Return the (X, Y) coordinate for the center point of the cell that contains the specified text.  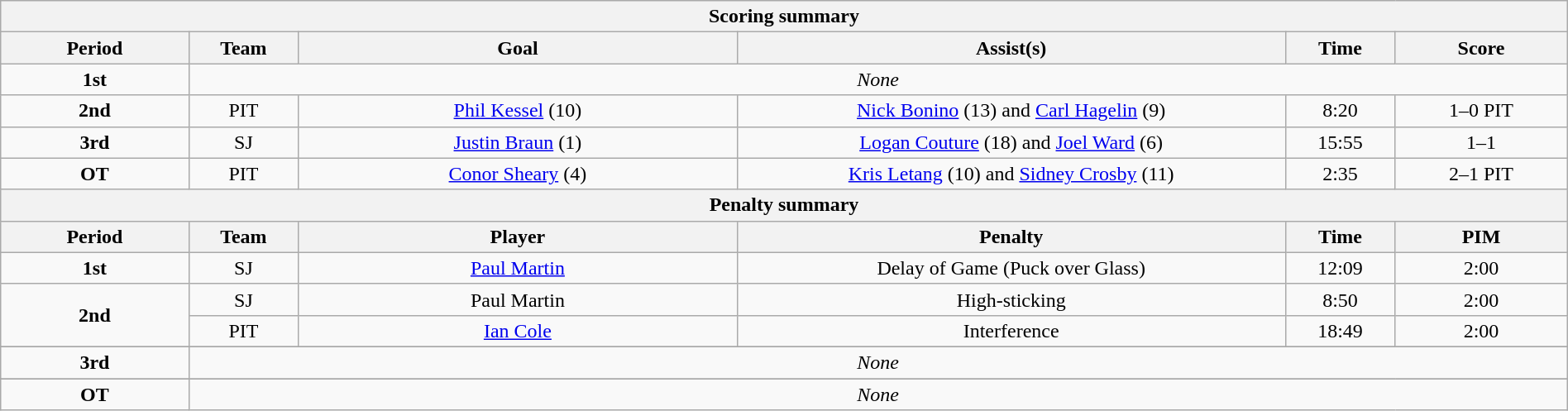
Player (518, 237)
Interference (1011, 331)
Delay of Game (Puck over Glass) (1011, 268)
2:35 (1340, 174)
2–1 PIT (1481, 174)
18:49 (1340, 331)
Scoring summary (784, 17)
1–1 (1481, 142)
Goal (518, 48)
Logan Couture (18) and Joel Ward (6) (1011, 142)
Conor Sheary (4) (518, 174)
Assist(s) (1011, 48)
PIM (1481, 237)
1–0 PIT (1481, 111)
Ian Cole (518, 331)
8:20 (1340, 111)
12:09 (1340, 268)
Penalty summary (784, 205)
Kris Letang (10) and Sidney Crosby (11) (1011, 174)
High-sticking (1011, 299)
Score (1481, 48)
8:50 (1340, 299)
Nick Bonino (13) and Carl Hagelin (9) (1011, 111)
Penalty (1011, 237)
15:55 (1340, 142)
Justin Braun (1) (518, 142)
Phil Kessel (10) (518, 111)
